Scan for the cell matching the given text and deliver its (x, y) coordinate at center. 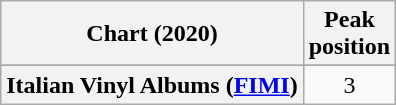
Peakposition (349, 34)
3 (349, 85)
Italian Vinyl Albums (FIMI) (152, 85)
Chart (2020) (152, 34)
